Output the [X, Y] coordinate of the center of the cell containing the given text.  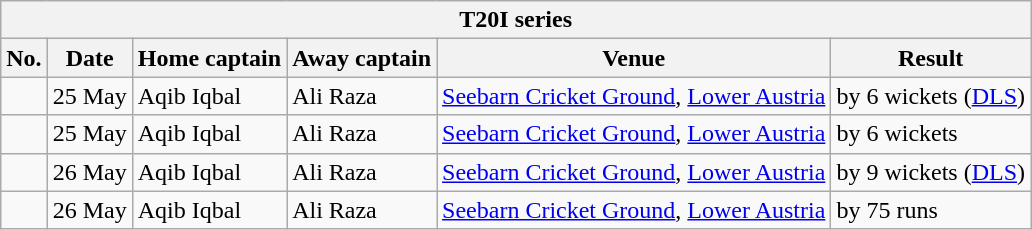
by 6 wickets [931, 134]
Result [931, 58]
by 9 wickets (DLS) [931, 172]
T20I series [516, 20]
by 75 runs [931, 210]
by 6 wickets (DLS) [931, 96]
Home captain [209, 58]
Away captain [362, 58]
Venue [634, 58]
No. [24, 58]
Date [90, 58]
